Return the (X, Y) coordinate for the center point of the cell that contains the specified text.  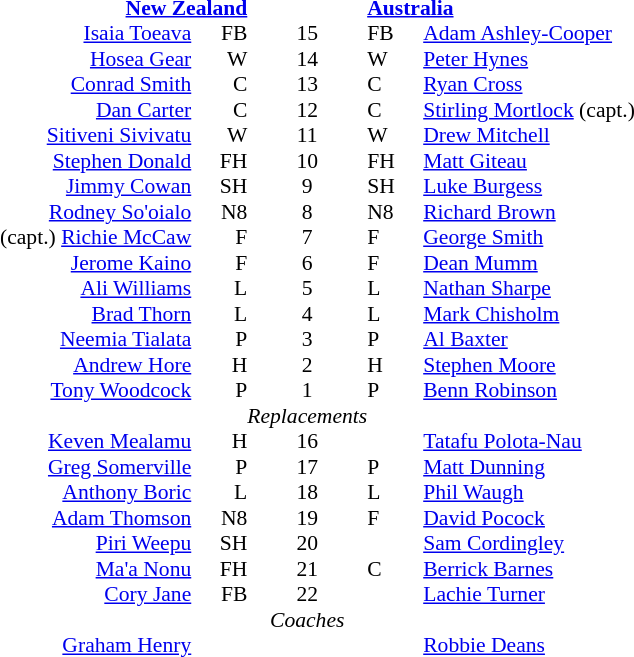
1 (307, 391)
17 (307, 467)
14 (307, 59)
2 (307, 365)
4 (307, 314)
6 (307, 263)
Replacements (307, 416)
11 (307, 135)
15 (307, 33)
21 (307, 569)
3 (307, 339)
10 (307, 161)
8 (307, 212)
16 (307, 441)
12 (307, 110)
13 (307, 85)
7 (307, 237)
Coaches (307, 620)
9 (307, 187)
18 (307, 493)
22 (307, 595)
5 (307, 289)
20 (307, 543)
19 (307, 518)
